Scan for the cell matching the given text and deliver its [X, Y] coordinate at center. 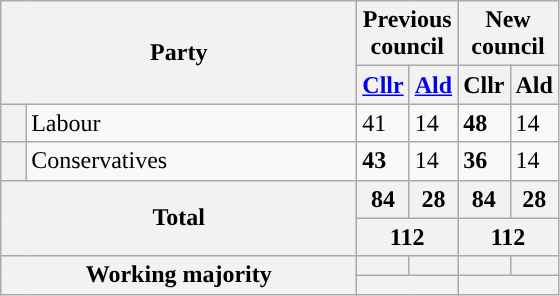
36 [484, 161]
Working majority [179, 275]
Labour [192, 123]
48 [484, 123]
Previous council [408, 34]
Conservatives [192, 161]
Total [179, 218]
43 [383, 161]
New council [508, 34]
Party [179, 52]
41 [383, 123]
